Identify which cell holds the provided text, then report its (X, Y) central coordinate. 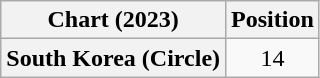
South Korea (Circle) (114, 58)
Position (273, 20)
14 (273, 58)
Chart (2023) (114, 20)
